Determine the (x, y) coordinate at the center of the cell enclosing the given text.  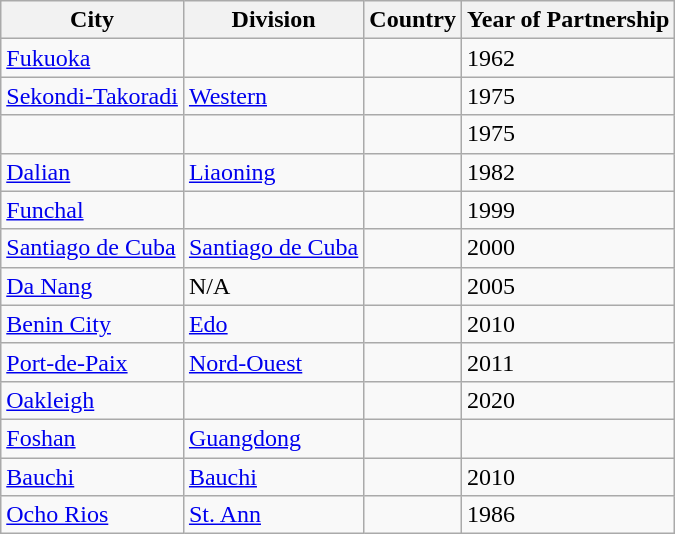
St. Ann (273, 515)
Fukuoka (92, 58)
1999 (568, 210)
Country (413, 20)
Ocho Rios (92, 515)
Dalian (92, 172)
1982 (568, 172)
1986 (568, 515)
2000 (568, 248)
Da Nang (92, 286)
Year of Partnership (568, 20)
Port-de-Paix (92, 362)
City (92, 20)
Foshan (92, 438)
Funchal (92, 210)
2011 (568, 362)
2005 (568, 286)
N/A (273, 286)
Benin City (92, 324)
Oakleigh (92, 400)
Edo (273, 324)
Nord-Ouest (273, 362)
Guangdong (273, 438)
Sekondi-Takoradi (92, 96)
2020 (568, 400)
Western (273, 96)
Liaoning (273, 172)
Division (273, 20)
1962 (568, 58)
